For the text-containing cell, return its midpoint in (x, y) coordinate format. 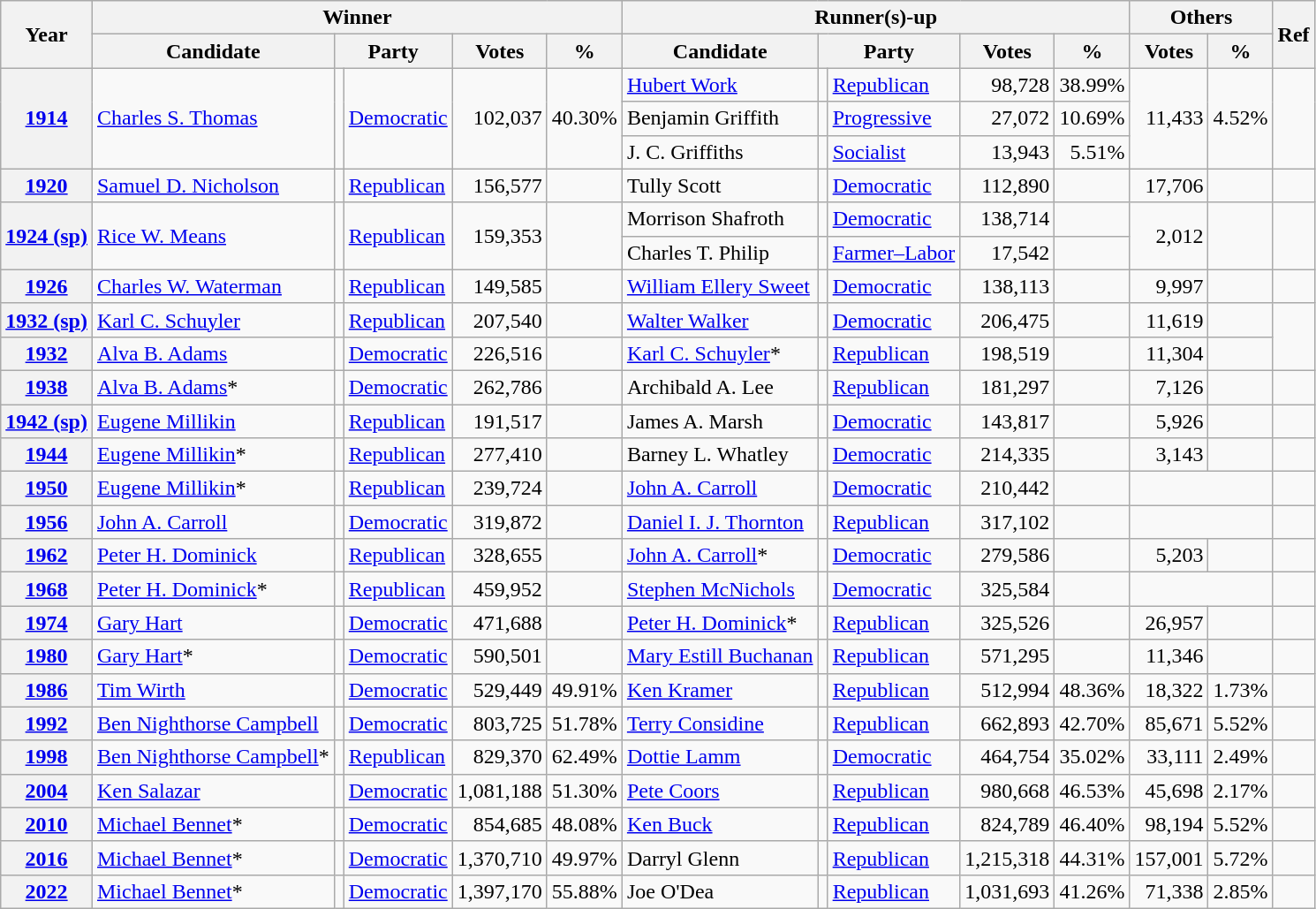
2016 (47, 858)
41.26% (1092, 891)
49.91% (585, 690)
471,688 (500, 623)
49.97% (585, 858)
42.70% (1092, 723)
149,585 (500, 286)
1.73% (1240, 690)
1926 (47, 286)
Peter H. Dominick (213, 556)
7,126 (1169, 387)
26,957 (1169, 623)
17,706 (1169, 186)
Morrison Shafroth (720, 219)
James A. Marsh (720, 421)
Hubert Work (720, 85)
98,194 (1169, 824)
Gary Hart* (213, 656)
214,335 (1007, 455)
Darryl Glenn (720, 858)
9,997 (1169, 286)
2.17% (1240, 791)
824,789 (1007, 824)
138,714 (1007, 219)
5.51% (1092, 152)
Eugene Millikin (213, 421)
11,619 (1169, 320)
44.31% (1092, 858)
1914 (47, 118)
662,893 (1007, 723)
Progressive (894, 118)
Pete Coors (720, 791)
803,725 (500, 723)
Rice W. Means (213, 236)
Socialist (894, 152)
13,943 (1007, 152)
55.88% (585, 891)
157,001 (1169, 858)
319,872 (500, 522)
Winner (357, 18)
11,304 (1169, 353)
Alva B. Adams (213, 353)
Charles T. Philip (720, 253)
Terry Considine (720, 723)
J. C. Griffiths (720, 152)
Ref (1293, 34)
2.85% (1240, 891)
1944 (47, 455)
529,449 (500, 690)
512,994 (1007, 690)
226,516 (500, 353)
18,322 (1169, 690)
62.49% (585, 757)
33,111 (1169, 757)
Charles W. Waterman (213, 286)
1998 (47, 757)
Tully Scott (720, 186)
Samuel D. Nicholson (213, 186)
11,346 (1169, 656)
156,577 (500, 186)
40.30% (585, 118)
980,668 (1007, 791)
48.36% (1092, 690)
143,817 (1007, 421)
35.02% (1092, 757)
11,433 (1169, 118)
1938 (47, 387)
277,410 (500, 455)
Ben Nighthorse Campbell (213, 723)
1956 (47, 522)
2022 (47, 891)
Karl C. Schuyler (213, 320)
Tim Wirth (213, 690)
459,952 (500, 589)
2.49% (1240, 757)
Benjamin Griffith (720, 118)
Ken Buck (720, 824)
51.78% (585, 723)
5,926 (1169, 421)
Others (1201, 18)
239,724 (500, 489)
Karl C. Schuyler* (720, 353)
85,671 (1169, 723)
279,586 (1007, 556)
45,698 (1169, 791)
Gary Hart (213, 623)
325,526 (1007, 623)
328,655 (500, 556)
464,754 (1007, 757)
1974 (47, 623)
1920 (47, 186)
262,786 (500, 387)
325,584 (1007, 589)
1,081,188 (500, 791)
5.72% (1240, 858)
38.99% (1092, 85)
Ben Nighthorse Campbell* (213, 757)
317,102 (1007, 522)
4.52% (1240, 118)
198,519 (1007, 353)
William Ellery Sweet (720, 286)
Charles S. Thomas (213, 118)
206,475 (1007, 320)
1992 (47, 723)
112,890 (1007, 186)
Archibald A. Lee (720, 387)
207,540 (500, 320)
1986 (47, 690)
2,012 (1169, 236)
1950 (47, 489)
48.08% (585, 824)
Ken Kramer (720, 690)
46.53% (1092, 791)
191,517 (500, 421)
1,370,710 (500, 858)
Year (47, 34)
3,143 (1169, 455)
17,542 (1007, 253)
Daniel I. J. Thornton (720, 522)
210,442 (1007, 489)
829,370 (500, 757)
Stephen McNichols (720, 589)
102,037 (500, 118)
Mary Estill Buchanan (720, 656)
1924 (sp) (47, 236)
51.30% (585, 791)
138,113 (1007, 286)
571,295 (1007, 656)
1932 (47, 353)
1980 (47, 656)
Farmer–Labor (894, 253)
2010 (47, 824)
1942 (sp) (47, 421)
Ken Salazar (213, 791)
Dottie Lamm (720, 757)
Alva B. Adams* (213, 387)
1962 (47, 556)
Walter Walker (720, 320)
159,353 (500, 236)
1968 (47, 589)
71,338 (1169, 891)
98,728 (1007, 85)
Barney L. Whatley (720, 455)
John A. Carroll* (720, 556)
1,031,693 (1007, 891)
Joe O'Dea (720, 891)
854,685 (500, 824)
27,072 (1007, 118)
590,501 (500, 656)
Runner(s)-up (876, 18)
10.69% (1092, 118)
5,203 (1169, 556)
1932 (sp) (47, 320)
1,397,170 (500, 891)
1,215,318 (1007, 858)
181,297 (1007, 387)
46.40% (1092, 824)
2004 (47, 791)
